Scan for the cell matching the given text and deliver its [x, y] coordinate at center. 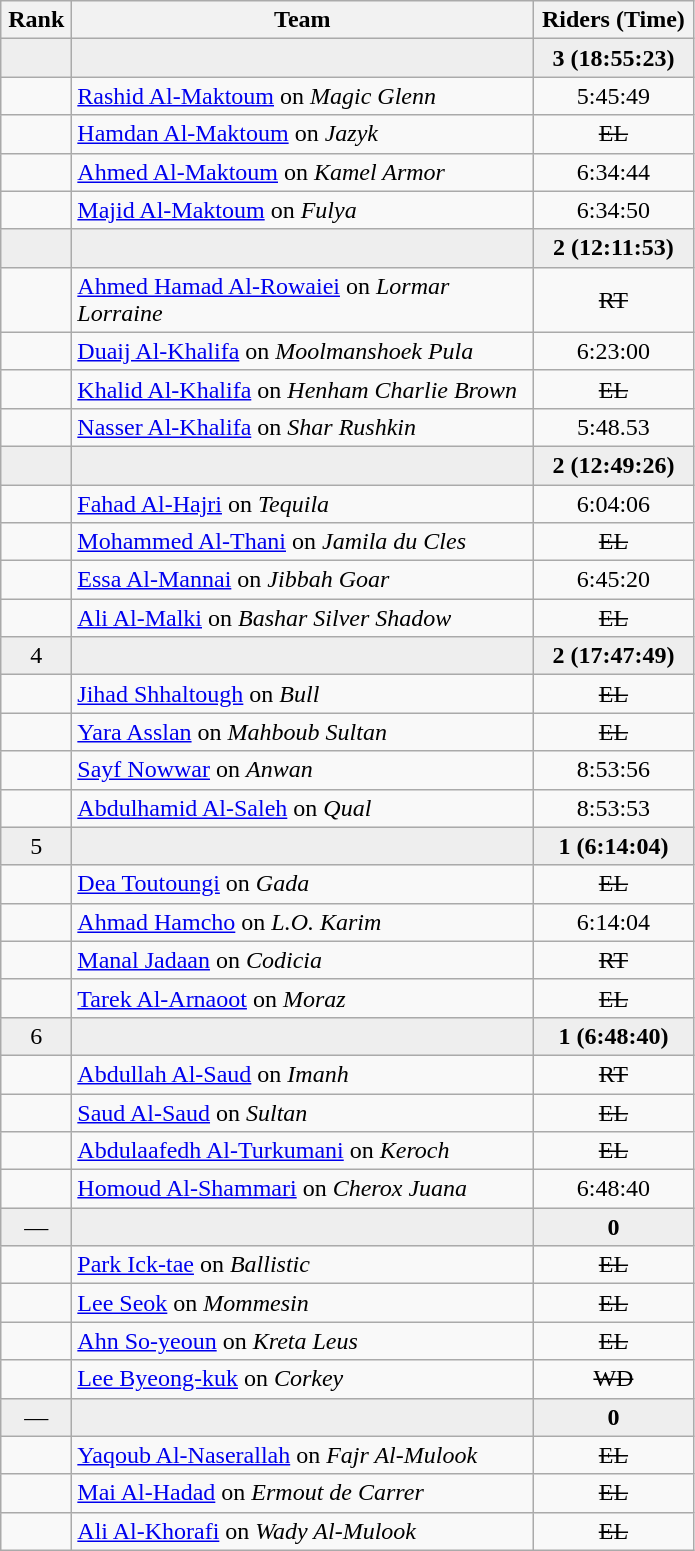
Fahad Al-Hajri on Tequila [302, 503]
Tarek Al-Arnaoot on Moraz [302, 998]
8:53:56 [614, 770]
5:48.53 [614, 427]
Mohammed Al-Thani on Jamila du Cles [302, 542]
Nasser Al-Khalifa on Shar Rushkin [302, 427]
Essa Al-Mannai on Jibbah Goar [302, 580]
Team [302, 20]
Jihad Shhaltough on Bull [302, 694]
Majid Al-Maktoum on Fulya [302, 210]
Ahmed Hamad Al-Rowaiei on Lormar Lorraine [302, 300]
6:14:04 [614, 922]
2 (12:49:26) [614, 465]
Ahmad Hamcho on L.O. Karim [302, 922]
Abdulaafedh Al-Turkumani on Keroch [302, 1151]
6:04:06 [614, 503]
Manal Jadaan on Codicia [302, 960]
6 [36, 1036]
3 (18:55:23) [614, 58]
6:34:44 [614, 172]
2 (12:11:53) [614, 248]
Park Ick-tae on Ballistic [302, 1265]
Saud Al-Saud on Sultan [302, 1113]
Ahmed Al-Maktoum on Kamel Armor [302, 172]
4 [36, 656]
Khalid Al-Khalifa on Henham Charlie Brown [302, 389]
Rashid Al-Maktoum on Magic Glenn [302, 96]
Duaij Al-Khalifa on Moolmanshoek Pula [302, 351]
Rank [36, 20]
Ali Al-Khorafi on Wady Al-Mulook [302, 1531]
2 (17:47:49) [614, 656]
1 (6:48:40) [614, 1036]
Lee Seok on Mommesin [302, 1303]
WD [614, 1379]
Yara Asslan on Mahboub Sultan [302, 732]
Abdulhamid Al-Saleh on Qual [302, 808]
Sayf Nowwar on Anwan [302, 770]
8:53:53 [614, 808]
Lee Byeong-kuk on Corkey [302, 1379]
Homoud Al-Shammari on Cherox Juana [302, 1189]
Dea Toutoungi on Gada [302, 884]
Riders (Time) [614, 20]
6:34:50 [614, 210]
5 [36, 846]
Mai Al-Hadad on Ermout de Carrer [302, 1493]
Abdullah Al-Saud on Imanh [302, 1074]
Ahn So-yeoun on Kreta Leus [302, 1341]
Hamdan Al-Maktoum on Jazyk [302, 134]
6:45:20 [614, 580]
Ali Al-Malki on Bashar Silver Shadow [302, 618]
6:23:00 [614, 351]
1 (6:14:04) [614, 846]
6:48:40 [614, 1189]
Yaqoub Al-Naserallah on Fajr Al-Mulook [302, 1455]
5:45:49 [614, 96]
